For the text-containing cell, return its midpoint in (X, Y) coordinate format. 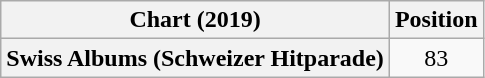
Position (436, 20)
Chart (2019) (196, 20)
Swiss Albums (Schweizer Hitparade) (196, 58)
83 (436, 58)
